Output the [X, Y] coordinate of the center of the cell containing the given text.  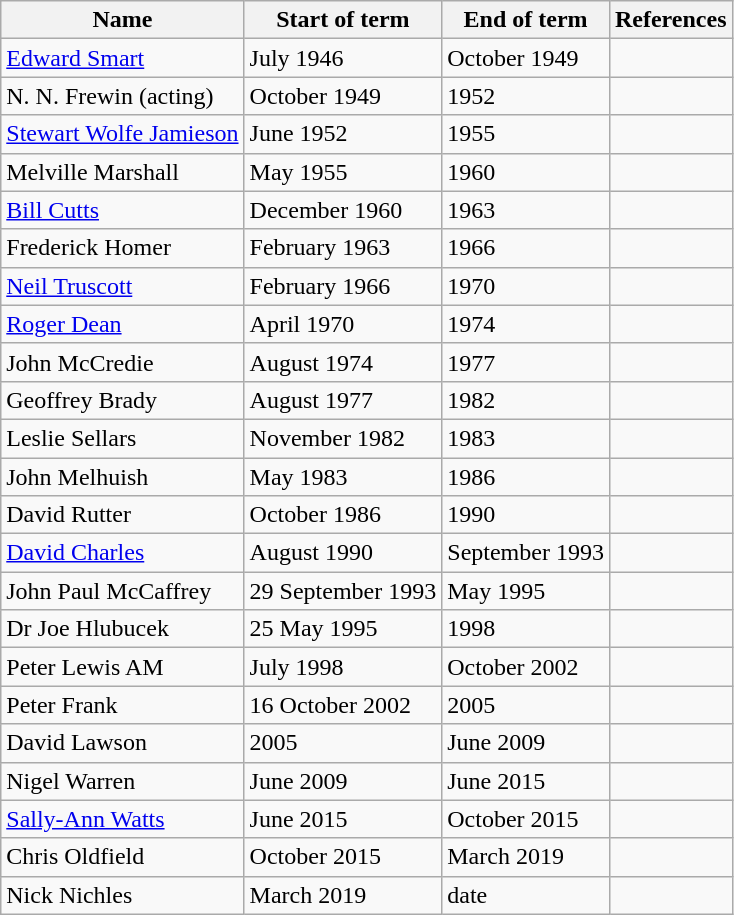
Edward Smart [122, 58]
1966 [526, 248]
1982 [526, 400]
May 1995 [526, 591]
John Paul McCaffrey [122, 591]
Frederick Homer [122, 248]
May 1955 [343, 172]
Neil Truscott [122, 286]
1952 [526, 96]
August 1990 [343, 553]
Geoffrey Brady [122, 400]
1974 [526, 324]
Chris Oldfield [122, 857]
End of term [526, 20]
1977 [526, 362]
February 1966 [343, 286]
June 1952 [343, 134]
November 1982 [343, 438]
16 October 2002 [343, 705]
August 1974 [343, 362]
1998 [526, 629]
Leslie Sellars [122, 438]
December 1960 [343, 210]
Dr Joe Hlubucek [122, 629]
Name [122, 20]
Melville Marshall [122, 172]
References [670, 20]
Roger Dean [122, 324]
August 1977 [343, 400]
April 1970 [343, 324]
1955 [526, 134]
David Lawson [122, 743]
Nick Nichles [122, 895]
David Rutter [122, 515]
Sally-Ann Watts [122, 819]
John McCredie [122, 362]
1970 [526, 286]
Peter Frank [122, 705]
1963 [526, 210]
Nigel Warren [122, 781]
25 May 1995 [343, 629]
Start of term [343, 20]
29 September 1993 [343, 591]
1986 [526, 477]
Bill Cutts [122, 210]
Stewart Wolfe Jamieson [122, 134]
September 1993 [526, 553]
October 2002 [526, 667]
John Melhuish [122, 477]
May 1983 [343, 477]
July 1998 [343, 667]
February 1963 [343, 248]
Peter Lewis AM [122, 667]
1983 [526, 438]
date [526, 895]
October 1986 [343, 515]
1960 [526, 172]
N. N. Frewin (acting) [122, 96]
1990 [526, 515]
July 1946 [343, 58]
David Charles [122, 553]
